Scan for the cell matching the given text and deliver its [X, Y] coordinate at center. 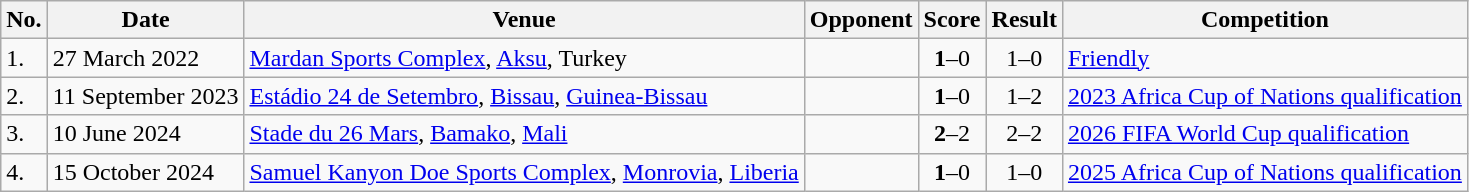
2. [24, 96]
4. [24, 172]
Estádio 24 de Setembro, Bissau, Guinea-Bissau [524, 96]
Venue [524, 20]
Competition [1264, 20]
Stade du 26 Mars, Bamako, Mali [524, 134]
No. [24, 20]
1–2 [1024, 96]
27 March 2022 [146, 58]
Samuel Kanyon Doe Sports Complex, Monrovia, Liberia [524, 172]
Result [1024, 20]
Mardan Sports Complex, Aksu, Turkey [524, 58]
2025 Africa Cup of Nations qualification [1264, 172]
2026 FIFA World Cup qualification [1264, 134]
2023 Africa Cup of Nations qualification [1264, 96]
15 October 2024 [146, 172]
10 June 2024 [146, 134]
Friendly [1264, 58]
11 September 2023 [146, 96]
Date [146, 20]
Score [952, 20]
1. [24, 58]
Opponent [861, 20]
3. [24, 134]
